Provide the (x, y) coordinate of the cell's center where the given text is located.  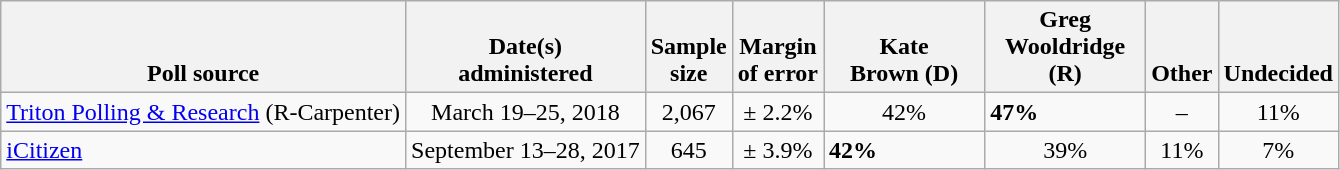
iCitizen (204, 150)
645 (688, 150)
± 3.9% (778, 150)
GregWooldridge (R) (1066, 47)
Poll source (204, 47)
KateBrown (D) (904, 47)
March 19–25, 2018 (526, 112)
September 13–28, 2017 (526, 150)
– (1182, 112)
47% (1066, 112)
Marginof error (778, 47)
Samplesize (688, 47)
39% (1066, 150)
Other (1182, 47)
2,067 (688, 112)
± 2.2% (778, 112)
Undecided (1278, 47)
Date(s)administered (526, 47)
Triton Polling & Research (R-Carpenter) (204, 112)
7% (1278, 150)
